Locate the cell with the specified text and output its [X, Y] center coordinate. 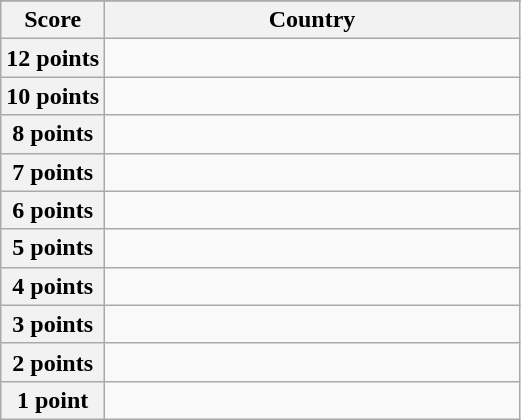
Country [312, 20]
2 points [53, 362]
Score [53, 20]
4 points [53, 286]
3 points [53, 324]
5 points [53, 248]
6 points [53, 210]
8 points [53, 134]
1 point [53, 400]
12 points [53, 58]
10 points [53, 96]
7 points [53, 172]
